For the text-containing cell, return its midpoint in (X, Y) coordinate format. 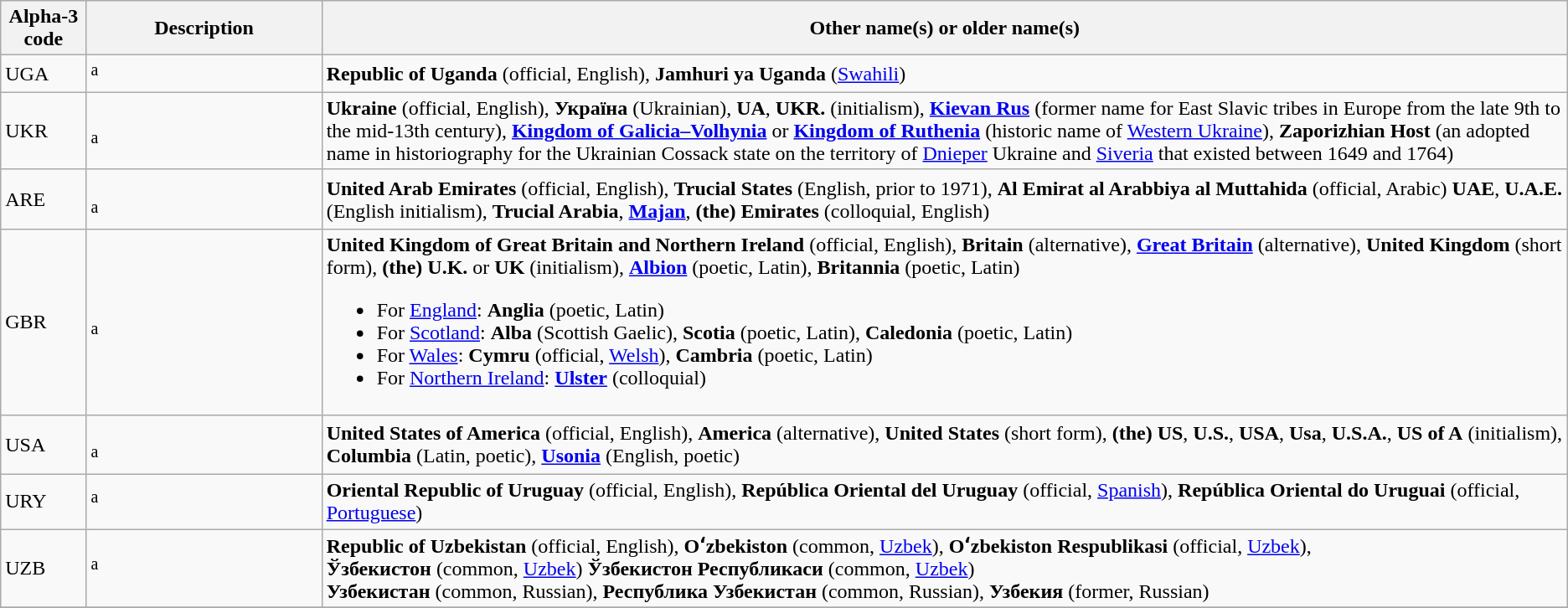
UGA (44, 74)
GBR (44, 322)
UKR (44, 131)
ARE (44, 199)
Alpha-3 code (44, 28)
Description (204, 28)
URY (44, 502)
USA (44, 445)
Republic of Uganda (official, English), Jamhuri ya Uganda (Swahili) (945, 74)
UZB (44, 569)
Other name(s) or older name(s) (945, 28)
